Return [X, Y] of the center of cell containing provided text 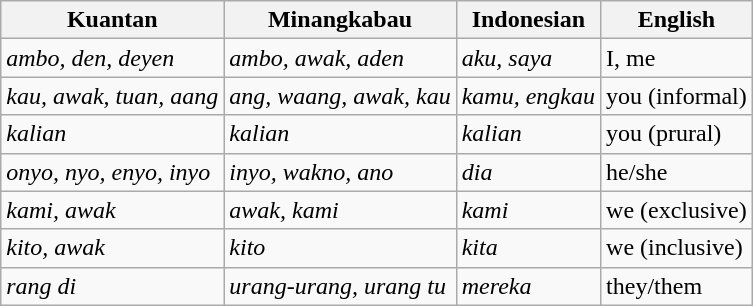
aku, saya [528, 58]
English [677, 20]
I, me [677, 58]
onyo, nyo, enyo, inyo [112, 172]
we (inclusive) [677, 248]
kamu, engkau [528, 96]
rang di [112, 286]
you (prural) [677, 134]
he/she [677, 172]
they/them [677, 286]
Minangkabau [340, 20]
kito [340, 248]
urang-urang, urang tu [340, 286]
we (exclusive) [677, 210]
inyo, wakno, ano [340, 172]
you (informal) [677, 96]
kau, awak, tuan, aang [112, 96]
ambo, den, deyen [112, 58]
awak, kami [340, 210]
kito, awak [112, 248]
Kuantan [112, 20]
ambo, awak, aden [340, 58]
ang, waang, awak, kau [340, 96]
kami [528, 210]
kami, awak [112, 210]
dia [528, 172]
kita [528, 248]
Indonesian [528, 20]
mereka [528, 286]
